Determine the [X, Y] coordinate at the center of the cell enclosing the given text.  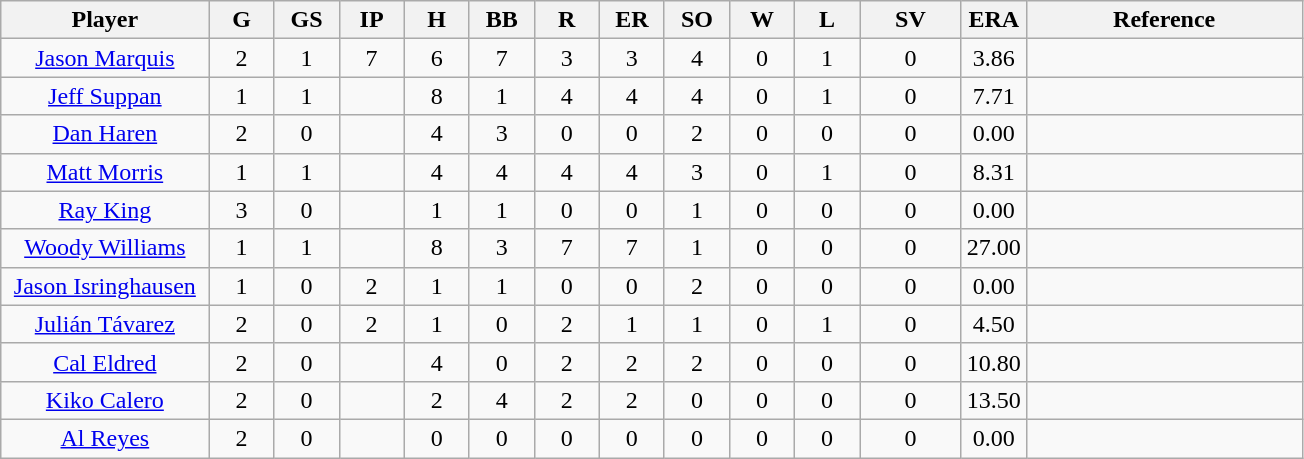
10.80 [994, 362]
ER [632, 20]
27.00 [994, 248]
BB [502, 20]
Woody Williams [105, 248]
7.71 [994, 96]
Jeff Suppan [105, 96]
Al Reyes [105, 438]
Ray King [105, 210]
W [762, 20]
GS [306, 20]
R [566, 20]
4.50 [994, 324]
G [242, 20]
8.31 [994, 172]
L [828, 20]
IP [372, 20]
Matt Morris [105, 172]
Cal Eldred [105, 362]
SO [696, 20]
Julián Távarez [105, 324]
Jason Isringhausen [105, 286]
Player [105, 20]
Jason Marquis [105, 58]
Kiko Calero [105, 400]
Dan Haren [105, 134]
ERA [994, 20]
H [436, 20]
6 [436, 58]
3.86 [994, 58]
Reference [1164, 20]
13.50 [994, 400]
SV [911, 20]
